Capture the cell that displays the provided text and extract its [x, y] central coordinate. 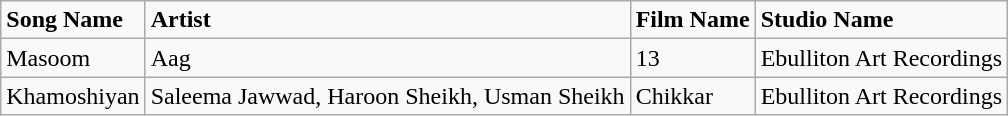
Khamoshiyan [73, 96]
Artist [388, 20]
Song Name [73, 20]
Film Name [692, 20]
Masoom [73, 58]
Saleema Jawwad, Haroon Sheikh, Usman Sheikh [388, 96]
Studio Name [881, 20]
Aag [388, 58]
13 [692, 58]
Chikkar [692, 96]
